Provide the (X, Y) coordinate of the cell's center where the given text is located.  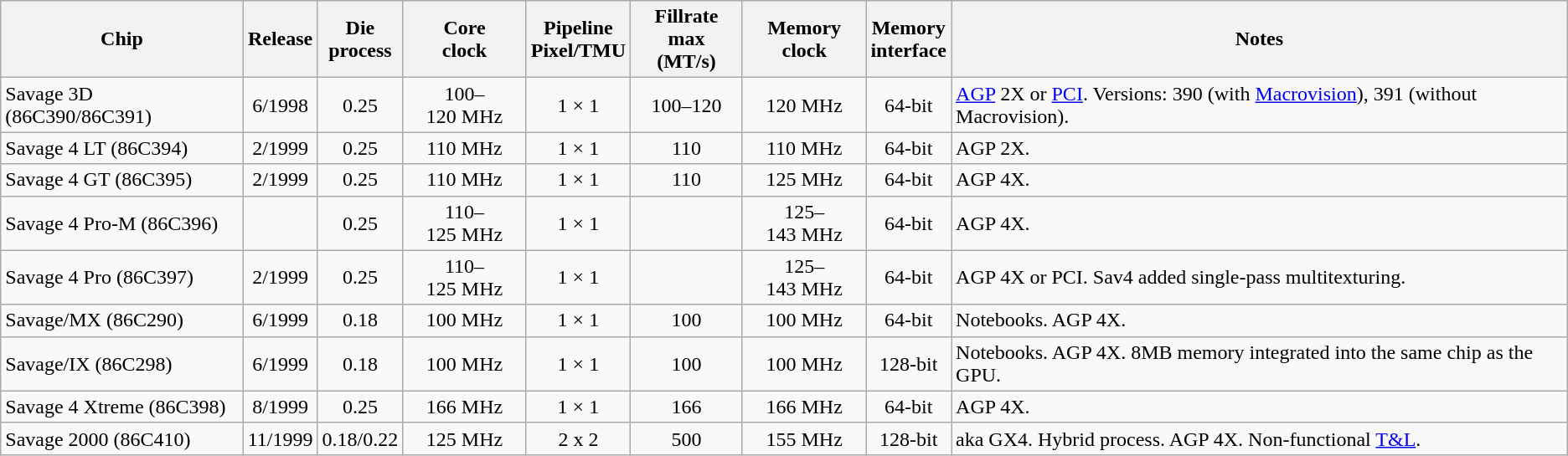
Savage 3D (86C390/86C391) (122, 105)
Savage 4 Xtreme (86C398) (122, 407)
6/1998 (280, 105)
Savage 4 GT (86C395) (122, 180)
100–120 (687, 105)
500 (687, 438)
Memoryinterface (909, 39)
AGP 2X or PCI. Versions: 390 (with Macrovision), 391 (without Macrovision). (1260, 105)
Notes (1260, 39)
Chip (122, 39)
Savage/MX (86C290) (122, 320)
155 MHz (804, 438)
Savage 4 LT (86C394) (122, 148)
Notebooks. AGP 4X. 8MB memory integrated into the same chip as the GPU. (1260, 363)
0.18/0.22 (360, 438)
aka GX4. Hybrid process. AGP 4X. Non-functional T&L. (1260, 438)
Coreclock (464, 39)
Fillrate max(MT/s) (687, 39)
Dieprocess (360, 39)
11/1999 (280, 438)
Savage 4 Pro (86C397) (122, 278)
Savage/IX (86C298) (122, 363)
120 MHz (804, 105)
Savage 2000 (86C410) (122, 438)
2 x 2 (578, 438)
8/1999 (280, 407)
Notebooks. AGP 4X. (1260, 320)
Savage 4 Pro-M (86C396) (122, 223)
100–120 MHz (464, 105)
AGP 4X or PCI. Sav4 added single-pass multitexturing. (1260, 278)
Release (280, 39)
PipelinePixel/TMU (578, 39)
166 (687, 407)
AGP 2X. (1260, 148)
Memoryclock (804, 39)
